Search for the cell housing the specified text and yield its [x, y] center coordinate. 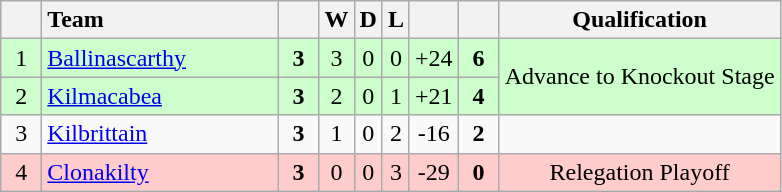
Ballinascarthy [160, 58]
L [396, 20]
D [368, 20]
Clonakilty [160, 172]
Kilbrittain [160, 134]
-29 [434, 172]
Advance to Knockout Stage [640, 77]
+24 [434, 58]
W [336, 20]
Team [160, 20]
Kilmacabea [160, 96]
-16 [434, 134]
Qualification [640, 20]
6 [478, 58]
+21 [434, 96]
Relegation Playoff [640, 172]
